Identify which cell holds the provided text, then report its [X, Y] central coordinate. 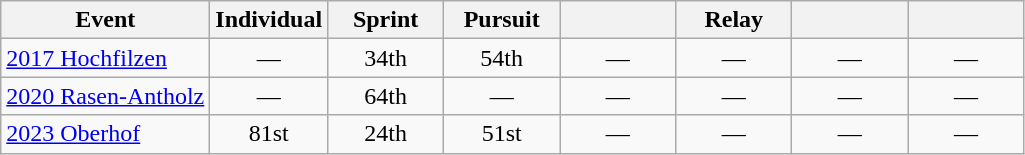
54th [502, 58]
24th [386, 134]
2020 Rasen-Antholz [106, 96]
51st [502, 134]
Sprint [386, 20]
2023 Oberhof [106, 134]
Individual [269, 20]
Event [106, 20]
2017 Hochfilzen [106, 58]
Relay [734, 20]
34th [386, 58]
64th [386, 96]
Pursuit [502, 20]
81st [269, 134]
